From the cell containing the given text, extract its center point as (X, Y) coordinate. 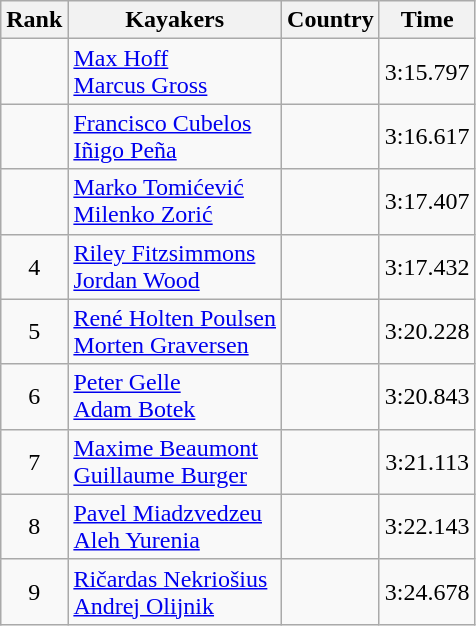
9 (34, 592)
3:20.228 (427, 332)
Marko TomićevićMilenko Zorić (175, 202)
Max HoffMarcus Gross (175, 72)
5 (34, 332)
3:17.432 (427, 266)
Kayakers (175, 20)
3:17.407 (427, 202)
6 (34, 396)
3:22.143 (427, 526)
3:15.797 (427, 72)
René Holten PoulsenMorten Graversen (175, 332)
Pavel MiadzvedzeuAleh Yurenia (175, 526)
3:21.113 (427, 462)
Riley FitzsimmonsJordan Wood (175, 266)
Peter GelleAdam Botek (175, 396)
Rank (34, 20)
4 (34, 266)
3:20.843 (427, 396)
Maxime BeaumontGuillaume Burger (175, 462)
3:16.617 (427, 136)
8 (34, 526)
7 (34, 462)
Francisco CubelosIñigo Peña (175, 136)
3:24.678 (427, 592)
Time (427, 20)
Country (331, 20)
Ričardas NekriošiusAndrej Olijnik (175, 592)
